Search for the cell housing the specified text and yield its (X, Y) center coordinate. 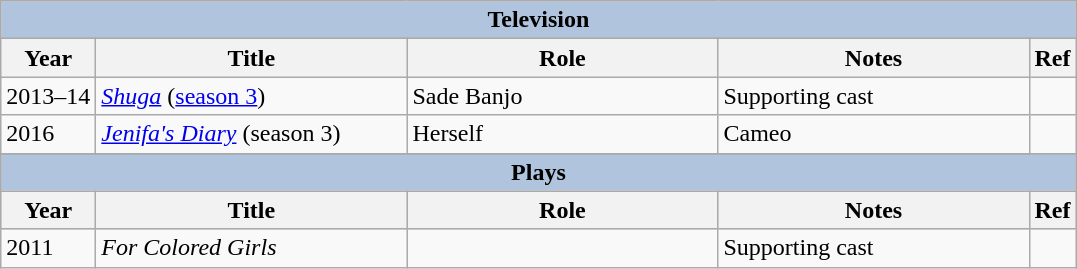
2013–14 (48, 96)
Shuga (season 3) (252, 96)
2011 (48, 248)
Herself (562, 134)
For Colored Girls (252, 248)
Jenifa's Diary (season 3) (252, 134)
Cameo (874, 134)
Television (538, 20)
Sade Banjo (562, 96)
2016 (48, 134)
Plays (538, 172)
